Extract the (X, Y) coordinate from the center of the cell holding the provided text.  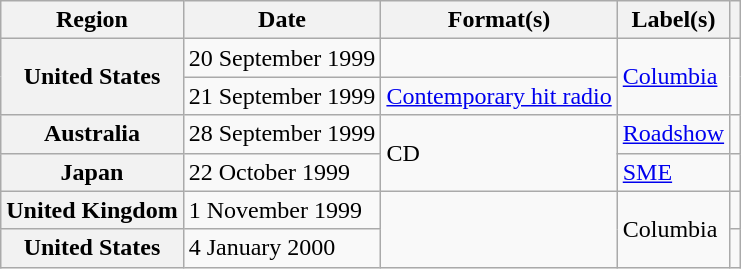
Date (282, 20)
Region (92, 20)
SME (673, 172)
CD (499, 153)
Australia (92, 134)
28 September 1999 (282, 134)
United Kingdom (92, 210)
21 September 1999 (282, 96)
20 September 1999 (282, 58)
Japan (92, 172)
Roadshow (673, 134)
Format(s) (499, 20)
Label(s) (673, 20)
1 November 1999 (282, 210)
22 October 1999 (282, 172)
4 January 2000 (282, 248)
Contemporary hit radio (499, 96)
